Extract the [x, y] coordinate from the center of the cell holding the provided text.  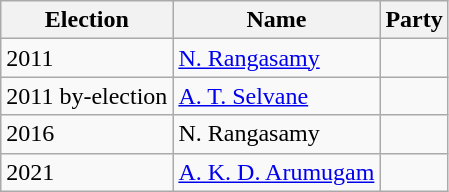
2021 [87, 172]
A. T. Selvane [276, 96]
A. K. D. Arumugam [276, 172]
2011 [87, 58]
2016 [87, 134]
2011 by-election [87, 96]
Name [276, 20]
Election [87, 20]
Party [414, 20]
